Identify which cell holds the provided text, then report its [X, Y] central coordinate. 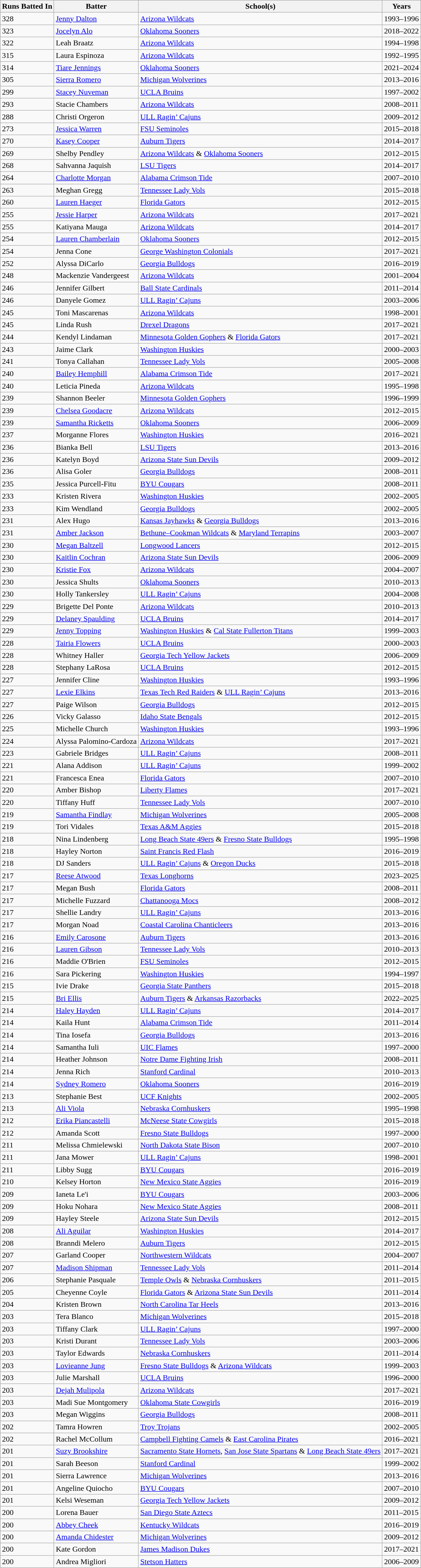
Fresno State Bulldogs [260, 1133]
Kentucky Wildcats [260, 1525]
260 [27, 202]
Sacramento State Hornets, San Jose State Spartans & Long Beach State 49ers [260, 1451]
Hoku Nohara [96, 1206]
Kristi Durant [96, 1341]
James Madison Dukes [260, 1549]
Long Beach State 49ers & Fresno State Bulldogs [260, 839]
Kristen Rivera [96, 496]
Lorena Bauer [96, 1512]
Mackenzie Vandergeest [96, 276]
Reese Atwood [96, 876]
Tiffany Clark [96, 1329]
Shelby Pendley [96, 153]
Troy Trojans [260, 1427]
Bri Ellis [96, 998]
205 [27, 1292]
Alisa Goler [96, 472]
206 [27, 1280]
Jenny Topping [96, 631]
224 [27, 741]
Tiare Jennings [96, 68]
Kate Gordon [96, 1549]
Stephanie Best [96, 1096]
1996–1999 [402, 398]
Chelsea Goodacre [96, 410]
2003–2007 [402, 533]
2022–2025 [402, 998]
Longwood Lancers [260, 545]
Minnesota Golden Gophers & Florida Gators [260, 337]
Shellie Landry [96, 912]
Heather Johnson [96, 1059]
2021–2024 [402, 68]
Jocelyn Alo [96, 31]
UCF Knights [260, 1096]
Oklahoma State Cowgirls [260, 1402]
Sierra Lawrence [96, 1476]
Arizona Wildcats & Oklahoma Sooners [260, 153]
Garland Cooper [96, 1255]
Texas A&M Aggies [260, 827]
1996–2000 [402, 1378]
Sarah Beeson [96, 1463]
Tina Iosefa [96, 1035]
Jessica Purcell-Fitu [96, 484]
Lauren Haeger [96, 202]
299 [27, 92]
Melissa Chmielewski [96, 1145]
Jessie Harper [96, 215]
George Washington Colonials [260, 251]
Morgan Noad [96, 925]
Lexie Elkins [96, 692]
Branndi Melero [96, 1243]
Minnesota Golden Gophers [260, 398]
Samantha Ricketts [96, 423]
Jana Mower [96, 1158]
Lauren Chamberlain [96, 239]
San Diego State Aztecs [260, 1512]
Stacey Nuveman [96, 92]
244 [27, 337]
Megan Baltzell [96, 545]
Temple Owls & Nebraska Cornhuskers [260, 1280]
Shannon Beeler [96, 398]
Kelsey Horton [96, 1182]
Amanda Chidester [96, 1537]
Amanda Scott [96, 1133]
273 [27, 129]
Charlotte Morgan [96, 178]
Cheyenne Coyle [96, 1292]
Julie Marshall [96, 1378]
Sierra Romero [96, 80]
DJ Sanders [96, 863]
Madison Shipman [96, 1268]
223 [27, 753]
North Carolina Tar Heels [260, 1304]
248 [27, 276]
Stephany LaRosa [96, 668]
Alyssa DiCarlo [96, 263]
264 [27, 178]
Ivie Drake [96, 986]
Coastal Carolina Chanticleers [260, 925]
Bianka Bell [96, 447]
2008–2012 [402, 900]
Jennifer Gilbert [96, 288]
Texas Longhorns [260, 876]
Tonya Callahan [96, 362]
Hayley Norton [96, 851]
Florida Gators & Arizona State Sun Devils [260, 1292]
Jaime Clark [96, 349]
Ali Aguilar [96, 1231]
Ianeta Le'i [96, 1194]
Jessica Shults [96, 582]
Drexel Dragons [260, 325]
243 [27, 349]
269 [27, 153]
Runs Batted In [27, 6]
Amber Bishop [96, 790]
Megan Bush [96, 888]
Fresno State Bulldogs & Arizona Wildcats [260, 1366]
Ali Viola [96, 1108]
Kaitlin Cochran [96, 558]
1992–1995 [402, 55]
Emily Carosone [96, 937]
Stephanie Pasquale [96, 1280]
Tairia Flowers [96, 643]
Kasey Cooper [96, 141]
Madi Sue Montgomery [96, 1402]
288 [27, 116]
323 [27, 31]
Batter [96, 6]
Georgia State Panthers [260, 986]
1997–2002 [402, 92]
2018–2022 [402, 31]
Idaho State Bengals [260, 716]
Stacie Chambers [96, 104]
Delaney Spaulding [96, 619]
Kelsi Weseman [96, 1500]
Leah Braatz [96, 43]
Alyssa Palomino-Cardoza [96, 741]
263 [27, 190]
Laura Espinoza [96, 55]
Whitney Haller [96, 655]
Linda Rush [96, 325]
Lovieanne Jung [96, 1366]
Morganne Flores [96, 435]
Toni Mascarenas [96, 312]
Angeline Quiocho [96, 1488]
Kim Wendland [96, 508]
Notre Dame Fighting Irish [260, 1059]
2023–2025 [402, 876]
Tiffany Huff [96, 802]
Paige Wilson [96, 704]
Maddie O'Brien [96, 962]
Years [402, 6]
235 [27, 484]
315 [27, 55]
Dejah Mulipola [96, 1390]
Washington Huskies & Cal State Fullerton Titans [260, 631]
Megan Wiggins [96, 1415]
225 [27, 729]
ULL Ragin’ Cajuns & Oregon Ducks [260, 863]
Jenna Cone [96, 251]
Meghan Gregg [96, 190]
314 [27, 68]
Jenna Rich [96, 1072]
School(s) [260, 6]
Samantha Findlay [96, 815]
Alex Hugo [96, 521]
Kristen Brown [96, 1304]
237 [27, 435]
2001–2004 [402, 276]
241 [27, 362]
2004–2008 [402, 594]
Rachel McCollum [96, 1439]
Northwestern Wildcats [260, 1255]
Vicky Galasso [96, 716]
Liberty Flames [260, 790]
Kaila Hunt [96, 1023]
Saint Francis Red Flash [260, 851]
Taylor Edwards [96, 1353]
Samantha Iuli [96, 1047]
Suzy Brookshire [96, 1451]
Nina Lindenberg [96, 839]
Chattanooga Mocs [260, 900]
McNeese State Cowgirls [260, 1121]
Tamra Howren [96, 1427]
Michelle Fuzzard [96, 900]
305 [27, 80]
1994–1998 [402, 43]
Brigette Del Ponte [96, 606]
Amber Jackson [96, 533]
Tori Vidales [96, 827]
Katiyana Mauga [96, 227]
268 [27, 166]
Leticia Pineda [96, 386]
Andrea Migliori [96, 1562]
Stetson Hatters [260, 1562]
Francesca Enea [96, 778]
210 [27, 1182]
Campbell Fighting Camels & East Carolina Pirates [260, 1439]
Libby Sugg [96, 1170]
Sydney Romero [96, 1084]
252 [27, 263]
Tera Blanco [96, 1316]
Bethune–Cookman Wildcats & Maryland Terrapins [260, 533]
Sara Pickering [96, 974]
Gabriele Bridges [96, 753]
Sahvanna Jaquish [96, 166]
270 [27, 141]
Ball State Cardinals [260, 288]
Danyele Gomez [96, 300]
Lauren Gibson [96, 949]
Jennifer Cline [96, 680]
Christi Orgeron [96, 116]
Jessica Warren [96, 129]
1994–1997 [402, 974]
Abbey Cheek [96, 1525]
Erika Piancastelli [96, 1121]
Texas Tech Red Raiders & ULL Ragin’ Cajuns [260, 692]
293 [27, 104]
322 [27, 43]
Jenny Dalton [96, 19]
Bailey Hemphill [96, 374]
Hayley Steele [96, 1219]
Kansas Jayhawks & Georgia Bulldogs [260, 521]
North Dakota State Bison [260, 1145]
Kristie Fox [96, 570]
328 [27, 19]
Alana Addison [96, 766]
Michelle Church [96, 729]
Haley Hayden [96, 1010]
Holly Tankersley [96, 594]
UIC Flames [260, 1047]
226 [27, 716]
Auburn Tigers & Arkansas Razorbacks [260, 998]
Katelyn Boyd [96, 459]
204 [27, 1304]
Kendyl Lindaman [96, 337]
